Scan for the cell matching the given text and deliver its (X, Y) coordinate at center. 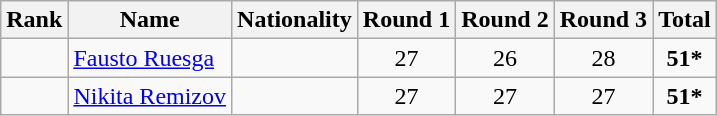
Nationality (295, 20)
Nikita Remizov (150, 96)
Round 1 (406, 20)
Total (685, 20)
Name (150, 20)
26 (505, 58)
Fausto Ruesga (150, 58)
Round 3 (603, 20)
Round 2 (505, 20)
Rank (34, 20)
28 (603, 58)
